Return the [X, Y] coordinate for the center point of the cell that contains the specified text.  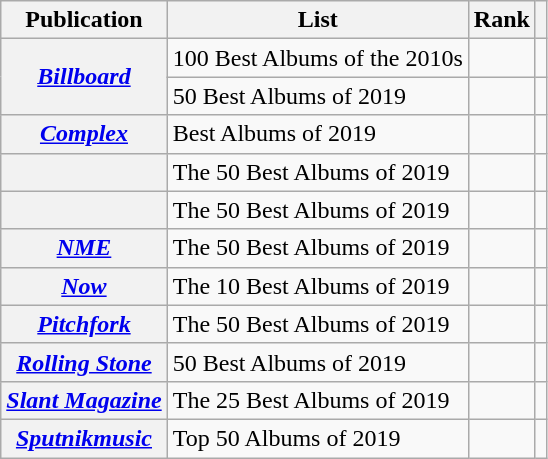
Best Albums of 2019 [318, 134]
The 25 Best Albums of 2019 [318, 400]
Pitchfork [84, 324]
Rank [502, 20]
Rolling Stone [84, 362]
Top 50 Albums of 2019 [318, 438]
The 10 Best Albums of 2019 [318, 286]
Slant Magazine [84, 400]
Sputnikmusic [84, 438]
Now [84, 286]
List [318, 20]
Publication [84, 20]
100 Best Albums of the 2010s [318, 58]
Complex [84, 134]
NME [84, 248]
Billboard [84, 77]
